Determine the [X, Y] coordinate at the center of the cell enclosing the given text.  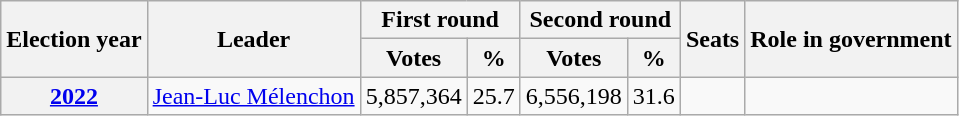
Second round [600, 20]
Election year [74, 39]
Jean-Luc Mélenchon [254, 96]
Leader [254, 39]
2022 [74, 96]
First round [440, 20]
5,857,364 [414, 96]
25.7 [494, 96]
Seats [712, 39]
31.6 [654, 96]
6,556,198 [574, 96]
Role in government [851, 39]
